Capture the cell that displays the provided text and extract its (X, Y) central coordinate. 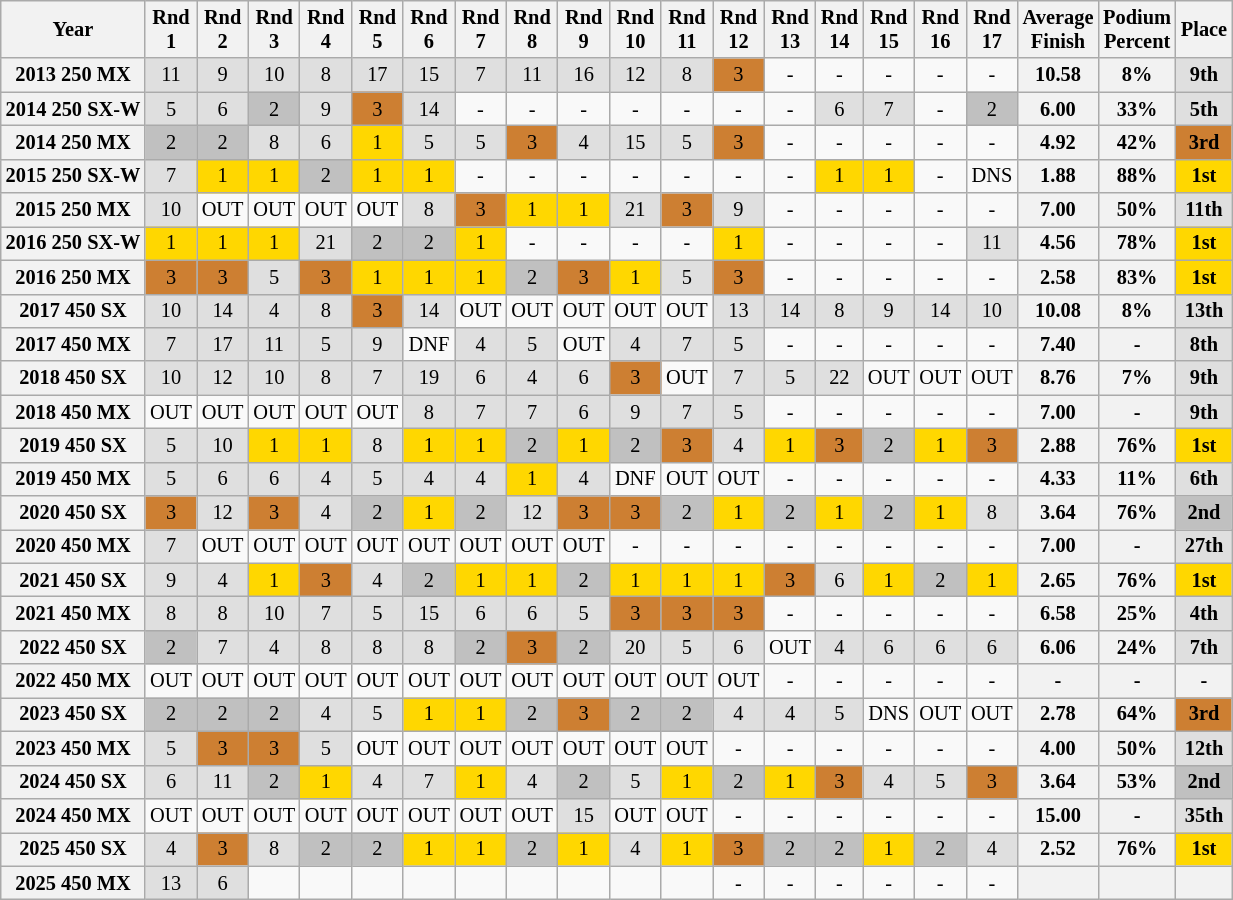
2018 450 MX (73, 412)
2016 250 SX-W (73, 243)
2022 450 SX (73, 647)
2021 450 SX (73, 580)
16 (584, 75)
Rnd6 (429, 29)
Rnd1 (171, 29)
2017 450 MX (73, 344)
42% (1137, 142)
53% (1137, 782)
24% (1137, 647)
33% (1137, 109)
2025 450 SX (73, 849)
2020 450 SX (73, 513)
10.08 (1058, 311)
Rnd5 (378, 29)
Rnd11 (687, 29)
11% (1137, 479)
83% (1137, 277)
27th (1204, 546)
7.40 (1058, 344)
6.00 (1058, 109)
Rnd12 (739, 29)
8th (1204, 344)
1.88 (1058, 176)
Rnd2 (223, 29)
2020 450 MX (73, 546)
2019 450 SX (73, 445)
2015 250 SX-W (73, 176)
88% (1137, 176)
2.78 (1058, 714)
22 (840, 378)
10.58 (1058, 75)
2021 450 MX (73, 613)
Rnd8 (532, 29)
Year (73, 29)
2023 450 MX (73, 748)
4.92 (1058, 142)
Rnd13 (790, 29)
2023 450 SX (73, 714)
2019 450 MX (73, 479)
Rnd14 (840, 29)
4.00 (1058, 748)
8.76 (1058, 378)
Rnd3 (274, 29)
20 (635, 647)
2014 250 MX (73, 142)
6th (1204, 479)
6.06 (1058, 647)
7th (1204, 647)
PodiumPercent (1137, 29)
11th (1204, 210)
AverageFinish (1058, 29)
78% (1137, 243)
6.58 (1058, 613)
13th (1204, 311)
Place (1204, 29)
4.56 (1058, 243)
Rnd17 (992, 29)
2016 250 MX (73, 277)
2017 450 SX (73, 311)
Rnd15 (889, 29)
2013 250 MX (73, 75)
2.88 (1058, 445)
2024 450 SX (73, 782)
12th (1204, 748)
15.00 (1058, 815)
2.58 (1058, 277)
7% (1137, 378)
25% (1137, 613)
4.33 (1058, 479)
35th (1204, 815)
2.65 (1058, 580)
Rnd9 (584, 29)
2022 450 MX (73, 681)
Rnd16 (940, 29)
Rnd10 (635, 29)
2025 450 MX (73, 883)
2015 250 MX (73, 210)
64% (1137, 714)
2014 250 SX-W (73, 109)
19 (429, 378)
2.52 (1058, 849)
4th (1204, 613)
Rnd7 (481, 29)
5th (1204, 109)
Rnd4 (326, 29)
2024 450 MX (73, 815)
2018 450 SX (73, 378)
